Detect which cell encompasses the target text, then output its [X, Y] center coordinate. 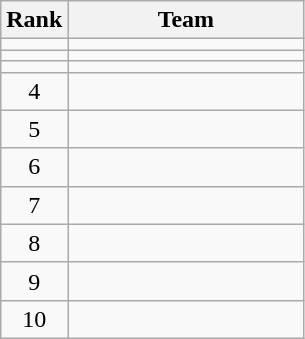
10 [34, 319]
8 [34, 243]
9 [34, 281]
Team [186, 20]
6 [34, 167]
4 [34, 91]
7 [34, 205]
Rank [34, 20]
5 [34, 129]
